From the cell containing the given text, extract its center point as (x, y) coordinate. 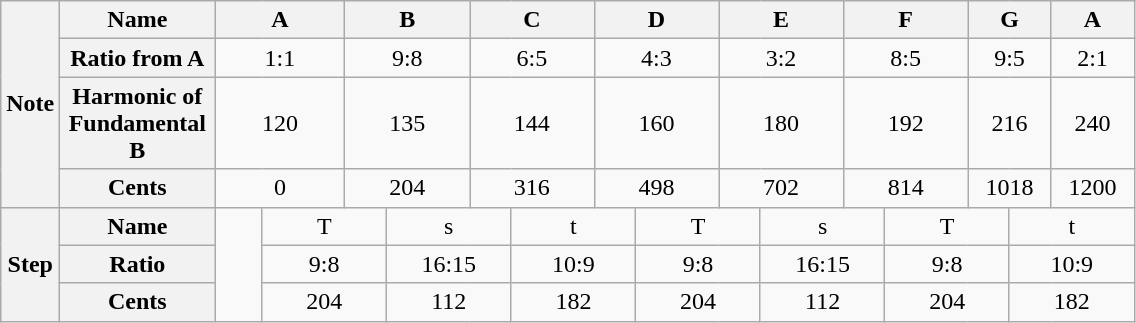
Ratio (138, 264)
144 (532, 123)
F (906, 20)
120 (280, 123)
Step (30, 264)
E (782, 20)
8:5 (906, 58)
1018 (1010, 188)
498 (656, 188)
160 (656, 123)
2:1 (1092, 58)
135 (408, 123)
D (656, 20)
6:5 (532, 58)
3:2 (782, 58)
1200 (1092, 188)
180 (782, 123)
814 (906, 188)
0 (280, 188)
702 (782, 188)
G (1010, 20)
Harmonic of Fundamental B (138, 123)
Ratio from A (138, 58)
316 (532, 188)
Note (30, 104)
192 (906, 123)
B (408, 20)
240 (1092, 123)
1:1 (280, 58)
C (532, 20)
216 (1010, 123)
9:5 (1010, 58)
4:3 (656, 58)
